Search for the cell housing the specified text and yield its [x, y] center coordinate. 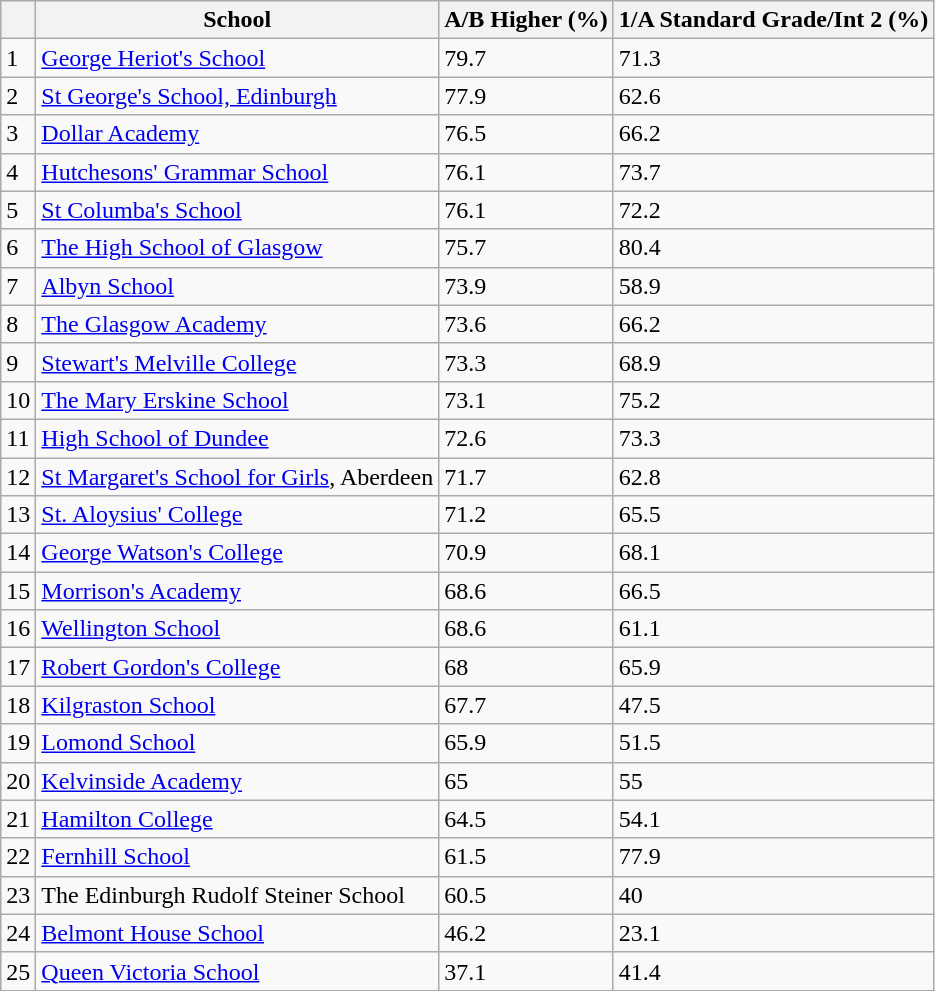
68.9 [773, 362]
71.2 [526, 515]
60.5 [526, 895]
61.5 [526, 857]
75.7 [526, 248]
The Glasgow Academy [238, 324]
72.2 [773, 210]
12 [18, 477]
71.7 [526, 477]
68 [526, 667]
51.5 [773, 743]
Belmont House School [238, 933]
The Mary Erskine School [238, 400]
Queen Victoria School [238, 971]
Kelvinside Academy [238, 781]
55 [773, 781]
St. Aloysius' College [238, 515]
73.1 [526, 400]
High School of Dundee [238, 438]
St Margaret's School for Girls, Aberdeen [238, 477]
10 [18, 400]
47.5 [773, 705]
61.1 [773, 629]
Morrison's Academy [238, 591]
67.7 [526, 705]
A/B Higher (%) [526, 20]
11 [18, 438]
37.1 [526, 971]
18 [18, 705]
2 [18, 96]
20 [18, 781]
79.7 [526, 58]
54.1 [773, 819]
40 [773, 895]
1 [18, 58]
72.6 [526, 438]
46.2 [526, 933]
Albyn School [238, 286]
73.9 [526, 286]
21 [18, 819]
62.8 [773, 477]
9 [18, 362]
16 [18, 629]
19 [18, 743]
66.5 [773, 591]
7 [18, 286]
Kilgraston School [238, 705]
Lomond School [238, 743]
6 [18, 248]
3 [18, 134]
George Watson's College [238, 553]
22 [18, 857]
73.6 [526, 324]
71.3 [773, 58]
75.2 [773, 400]
70.9 [526, 553]
58.9 [773, 286]
Wellington School [238, 629]
73.7 [773, 172]
68.1 [773, 553]
Hamilton College [238, 819]
5 [18, 210]
14 [18, 553]
The Edinburgh Rudolf Steiner School [238, 895]
1/A Standard Grade/Int 2 (%) [773, 20]
62.6 [773, 96]
23 [18, 895]
Stewart's Melville College [238, 362]
13 [18, 515]
15 [18, 591]
76.5 [526, 134]
Robert Gordon's College [238, 667]
Fernhill School [238, 857]
8 [18, 324]
65 [526, 781]
George Heriot's School [238, 58]
St Columba's School [238, 210]
65.5 [773, 515]
80.4 [773, 248]
24 [18, 933]
17 [18, 667]
4 [18, 172]
41.4 [773, 971]
Hutchesons' Grammar School [238, 172]
25 [18, 971]
The High School of Glasgow [238, 248]
23.1 [773, 933]
School [238, 20]
Dollar Academy [238, 134]
64.5 [526, 819]
St George's School, Edinburgh [238, 96]
